Return the (X, Y) coordinate for the center point of the cell that contains the specified text.  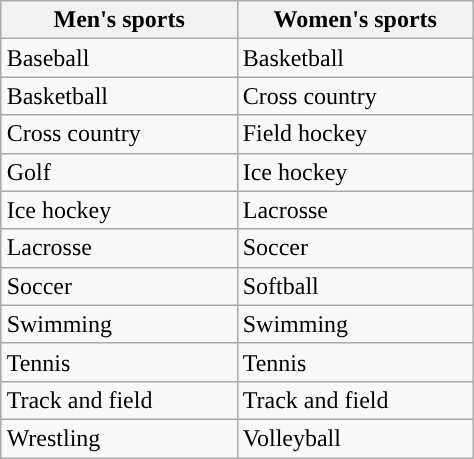
Golf (119, 172)
Women's sports (355, 20)
Softball (355, 286)
Baseball (119, 58)
Field hockey (355, 134)
Wrestling (119, 438)
Men's sports (119, 20)
Volleyball (355, 438)
